Detect which cell encompasses the target text, then output its (x, y) center coordinate. 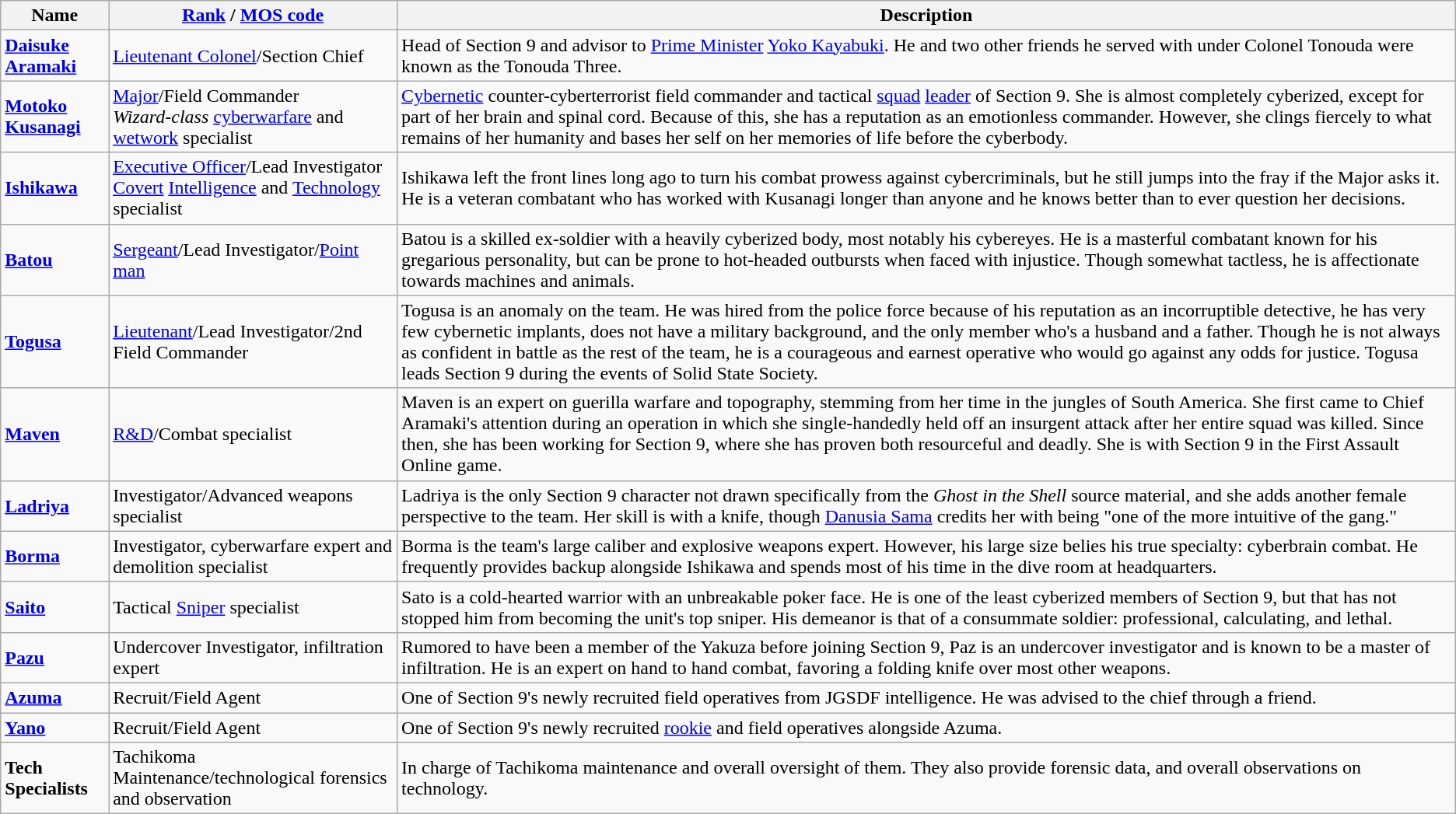
Tech Specialists (54, 778)
Pazu (54, 658)
Ishikawa (54, 188)
Motoko Kusanagi (54, 117)
Lieutenant/Lead Investigator/2nd Field Commander (254, 342)
Ladriya (54, 505)
Rank / MOS code (254, 16)
Yano (54, 727)
In charge of Tachikoma maintenance and overall oversight of them. They also provide forensic data, and overall observations on technology. (927, 778)
Undercover Investigator, infiltration expert (254, 658)
Major/Field CommanderWizard-class cyberwarfare and wetwork specialist (254, 117)
Togusa (54, 342)
Maven (54, 434)
Batou (54, 260)
One of Section 9's newly recruited field operatives from JGSDF intelligence. He was advised to the chief through a friend. (927, 697)
Sergeant/Lead Investigator/Point man (254, 260)
R&D/Combat specialist (254, 434)
Daisuke Aramaki (54, 56)
Executive Officer/Lead InvestigatorCovert Intelligence and Technology specialist (254, 188)
Azuma (54, 697)
One of Section 9's newly recruited rookie and field operatives alongside Azuma. (927, 727)
Description (927, 16)
Investigator, cyberwarfare expert and demolition specialist (254, 557)
Saito (54, 606)
Lieutenant Colonel/Section Chief (254, 56)
Borma (54, 557)
Investigator/Advanced weapons specialist (254, 505)
Tachikoma Maintenance/technological forensics and observation (254, 778)
Tactical Sniper specialist (254, 606)
Name (54, 16)
